Provide the [X, Y] coordinate of the cell's center where the given text is located.  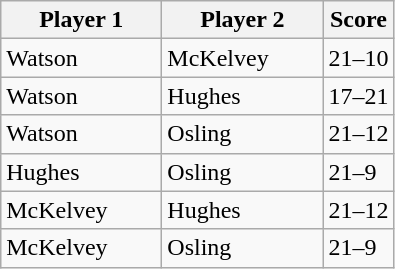
17–21 [358, 96]
Player 1 [82, 20]
Score [358, 20]
21–10 [358, 58]
Player 2 [242, 20]
